Detect which cell encompasses the target text, then output its (x, y) center coordinate. 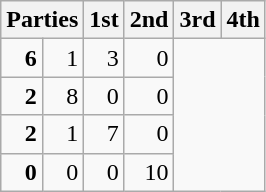
8 (63, 96)
2nd (149, 20)
4th (243, 20)
6 (22, 58)
10 (149, 172)
7 (104, 134)
3 (104, 58)
Parties (42, 20)
3rd (198, 20)
1st (104, 20)
